Output the (x, y) coordinate of the center of the cell containing the given text.  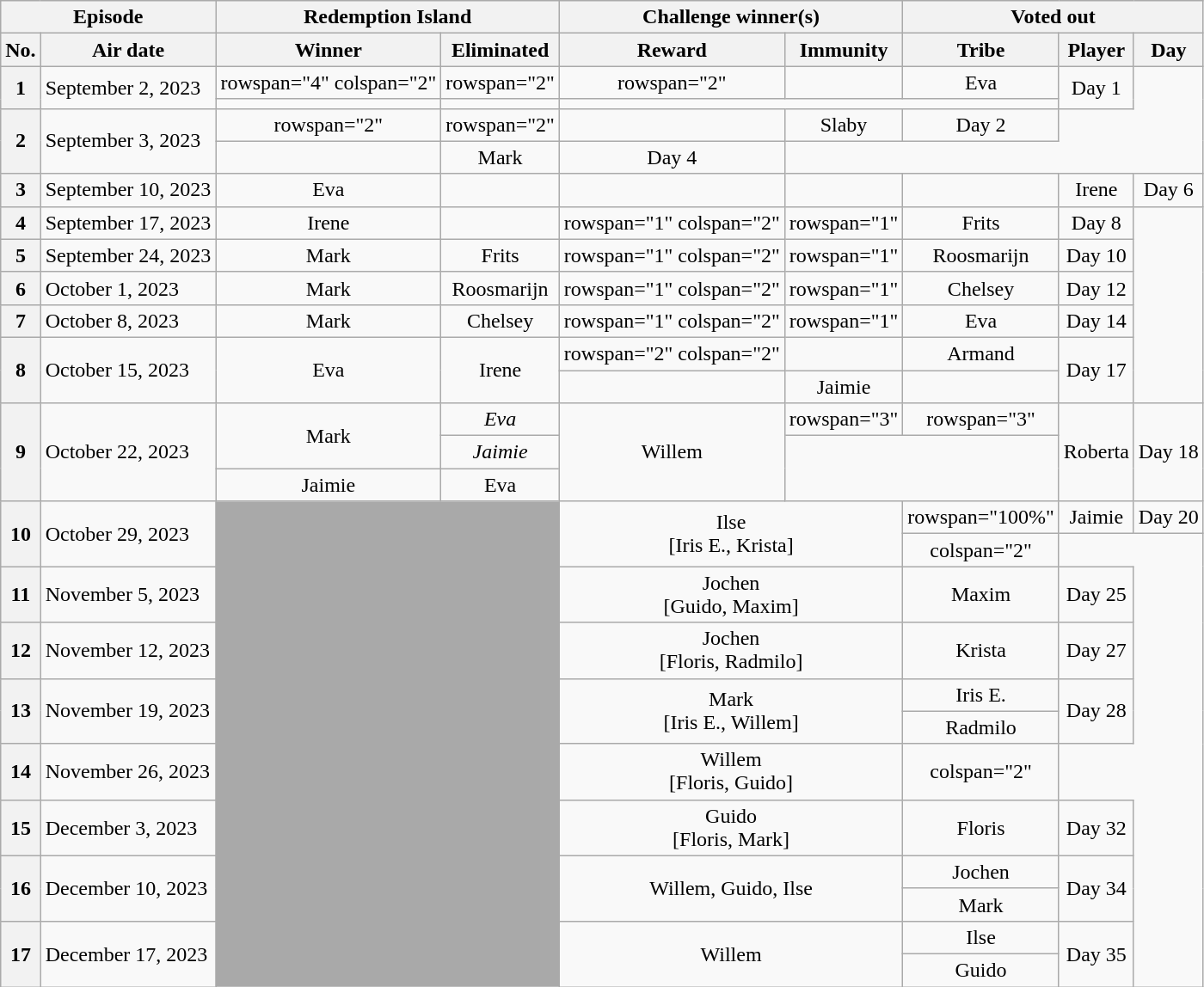
9 (21, 452)
Armand (981, 353)
Player (1096, 50)
Immunity (844, 50)
Redemption Island (387, 17)
September 17, 2023 (128, 223)
November 26, 2023 (128, 772)
Reward (672, 50)
Day 27 (1096, 650)
Day 4 (672, 157)
8 (21, 370)
Day 1 (1096, 88)
10 (21, 534)
Day 35 (1096, 953)
Roberta (1096, 452)
Day 8 (1096, 223)
Guido (981, 970)
rowspan="100%" (981, 518)
Day 25 (1096, 595)
Guido[Floris, Mark] (731, 827)
December 17, 2023 (128, 953)
Krista (981, 650)
16 (21, 888)
November 19, 2023 (128, 711)
Radmilo (981, 727)
Challenge winner(s) (731, 17)
Day 28 (1096, 711)
Episode (108, 17)
17 (21, 953)
Slaby (844, 125)
November 12, 2023 (128, 650)
October 8, 2023 (128, 321)
5 (21, 255)
14 (21, 772)
Day 18 (1168, 452)
Maxim (981, 595)
September 24, 2023 (128, 255)
Day 34 (1096, 888)
September 10, 2023 (128, 190)
4 (21, 223)
Day 12 (1096, 288)
September 2, 2023 (128, 88)
October 29, 2023 (128, 534)
Winner (329, 50)
3 (21, 190)
6 (21, 288)
October 1, 2023 (128, 288)
September 3, 2023 (128, 141)
2 (21, 141)
Day 32 (1096, 827)
rowspan="2" colspan="2" (672, 353)
November 5, 2023 (128, 595)
Willem, Guido, Ilse (731, 888)
Day (1168, 50)
Day 2 (981, 125)
Day 14 (1096, 321)
Floris (981, 827)
Jochen[Floris, Radmilo] (731, 650)
Jochen[Guido, Maxim] (731, 595)
1 (21, 88)
Voted out (1053, 17)
Mark[Iris E., Willem] (731, 711)
No. (21, 50)
Day 20 (1168, 518)
Day 10 (1096, 255)
Jochen (981, 872)
Ilse (981, 937)
Air date (128, 50)
12 (21, 650)
Eliminated (501, 50)
Ilse[Iris E., Krista] (731, 534)
7 (21, 321)
Day 6 (1168, 190)
13 (21, 711)
15 (21, 827)
Day 17 (1096, 370)
Iris E. (981, 695)
October 22, 2023 (128, 452)
December 3, 2023 (128, 827)
October 15, 2023 (128, 370)
December 10, 2023 (128, 888)
rowspan="4" colspan="2" (329, 83)
Willem[Floris, Guido] (731, 772)
Tribe (981, 50)
11 (21, 595)
